Extract the [X, Y] coordinate from the center of the cell holding the provided text.  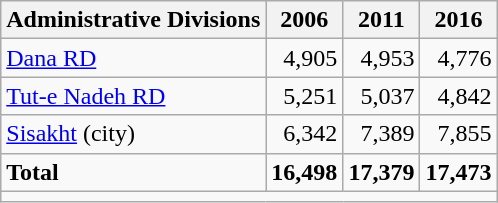
Dana RD [134, 58]
2006 [304, 20]
6,342 [304, 134]
Tut-e Nadeh RD [134, 96]
Total [134, 172]
5,037 [382, 96]
4,842 [458, 96]
5,251 [304, 96]
Administrative Divisions [134, 20]
7,389 [382, 134]
17,473 [458, 172]
4,776 [458, 58]
2016 [458, 20]
7,855 [458, 134]
4,905 [304, 58]
2011 [382, 20]
17,379 [382, 172]
4,953 [382, 58]
Sisakht (city) [134, 134]
16,498 [304, 172]
